Scan for the cell matching the given text and deliver its (X, Y) coordinate at center. 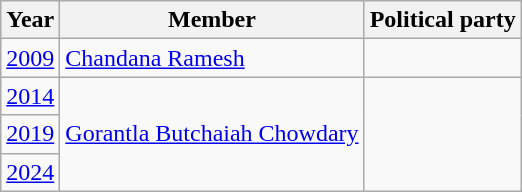
2014 (30, 96)
Gorantla Butchaiah Chowdary (212, 134)
Member (212, 20)
Year (30, 20)
2024 (30, 172)
Political party (442, 20)
2009 (30, 58)
2019 (30, 134)
Chandana Ramesh (212, 58)
